From the cell containing the given text, extract its center point as (X, Y) coordinate. 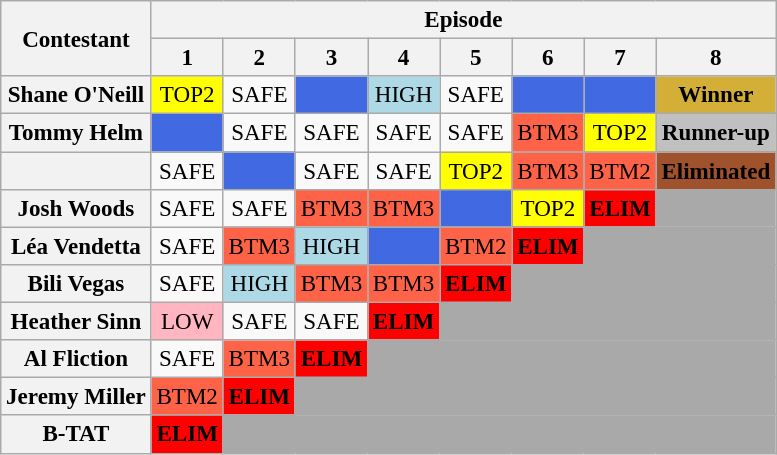
LOW (187, 322)
Runner-up (716, 133)
7 (620, 58)
Heather Sinn (76, 322)
Tommy Helm (76, 133)
Shane O'Neill (76, 95)
Léa Vendetta (76, 246)
8 (716, 58)
B-TAT (76, 435)
Eliminated (716, 171)
6 (548, 58)
Al Fliction (76, 359)
Winner (716, 95)
Bili Vegas (76, 284)
Contestant (76, 38)
3 (331, 58)
4 (404, 58)
Episode (463, 20)
1 (187, 58)
Josh Woods (76, 209)
Jeremy Miller (76, 397)
5 (476, 58)
2 (259, 58)
